For the text-containing cell, return its midpoint in (X, Y) coordinate format. 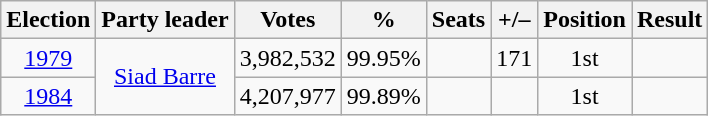
99.89% (384, 96)
Party leader (165, 20)
99.95% (384, 58)
Siad Barre (165, 77)
3,982,532 (288, 58)
Result (670, 20)
Election (48, 20)
1979 (48, 58)
171 (514, 58)
4,207,977 (288, 96)
Seats (458, 20)
+/– (514, 20)
% (384, 20)
Position (585, 20)
Votes (288, 20)
1984 (48, 96)
